Output the [x, y] coordinate of the center of the cell containing the given text.  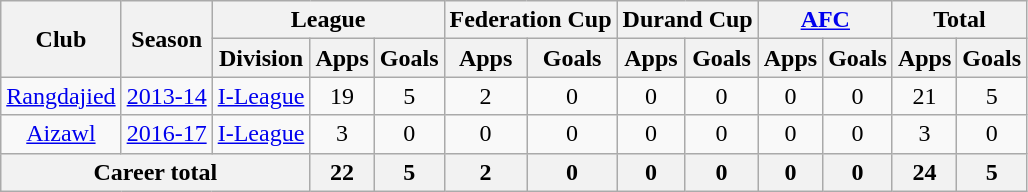
Season [166, 39]
2013-14 [166, 96]
24 [924, 172]
Total [959, 20]
Aizawl [61, 134]
21 [924, 96]
Durand Cup [688, 20]
22 [342, 172]
Division [261, 58]
2016-17 [166, 134]
AFC [825, 20]
Club [61, 39]
Career total [156, 172]
Federation Cup [530, 20]
Rangdajied [61, 96]
19 [342, 96]
League [328, 20]
